Locate the cell with the specified text and output its [x, y] center coordinate. 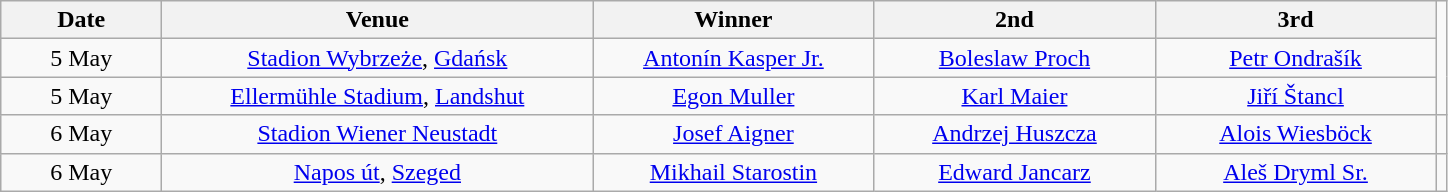
Egon Muller [734, 96]
Josef Aigner [734, 134]
Stadion Wiener Neustadt [378, 134]
Petr Ondrašík [1296, 58]
Winner [734, 20]
Alois Wiesböck [1296, 134]
2nd [1014, 20]
Aleš Dryml Sr. [1296, 172]
Mikhail Starostin [734, 172]
Stadion Wybrzeże, Gdańsk [378, 58]
Karl Maier [1014, 96]
Jiří Štancl [1296, 96]
Boleslaw Proch [1014, 58]
Andrzej Huszcza [1014, 134]
Ellermühle Stadium, Landshut [378, 96]
Edward Jancarz [1014, 172]
Antonín Kasper Jr. [734, 58]
Napos út, Szeged [378, 172]
Venue [378, 20]
3rd [1296, 20]
Date [82, 20]
